Locate the cell with the specified text and output its (x, y) center coordinate. 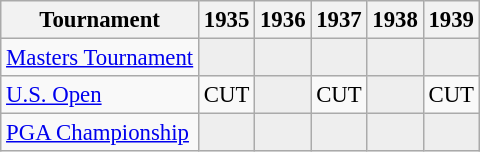
PGA Championship (100, 133)
Tournament (100, 20)
1938 (395, 20)
1936 (283, 20)
Masters Tournament (100, 58)
U.S. Open (100, 95)
1937 (339, 20)
1939 (451, 20)
1935 (227, 20)
